Scan for the cell matching the given text and deliver its [X, Y] coordinate at center. 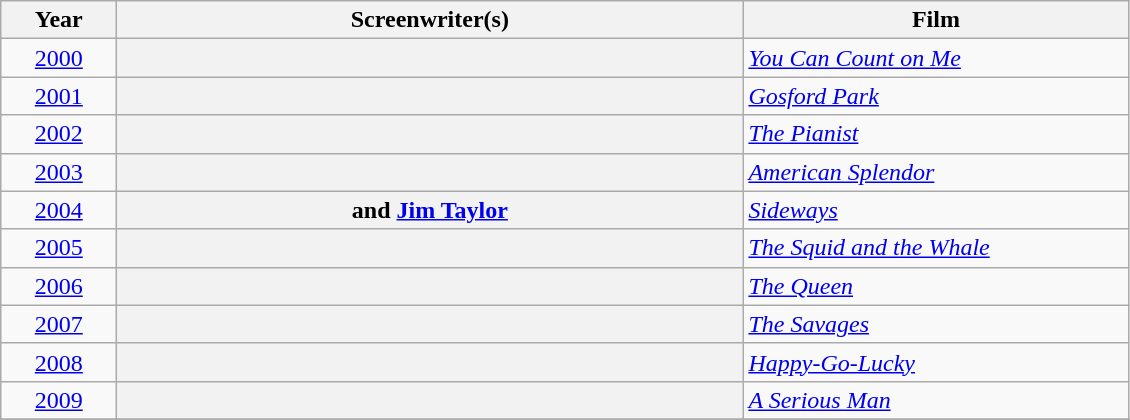
2006 [59, 286]
2009 [59, 400]
You Can Count on Me [936, 58]
Sideways [936, 210]
The Squid and the Whale [936, 248]
The Queen [936, 286]
Gosford Park [936, 96]
Film [936, 20]
Screenwriter(s) [430, 20]
2003 [59, 172]
2004 [59, 210]
2002 [59, 134]
The Pianist [936, 134]
Year [59, 20]
Happy-Go-Lucky [936, 362]
The Savages [936, 324]
2001 [59, 96]
2007 [59, 324]
2005 [59, 248]
and Jim Taylor [430, 210]
2008 [59, 362]
2000 [59, 58]
American Splendor [936, 172]
A Serious Man [936, 400]
